Return (x, y) of the center of cell containing provided text 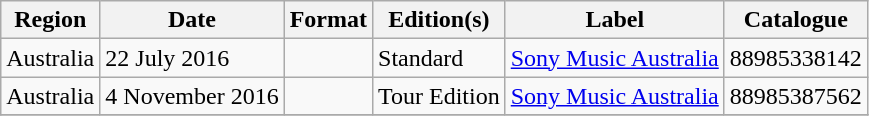
Tour Edition (440, 96)
Region (50, 20)
22 July 2016 (192, 58)
Edition(s) (440, 20)
Catalogue (796, 20)
Standard (440, 58)
4 November 2016 (192, 96)
Label (614, 20)
Format (328, 20)
88985387562 (796, 96)
Date (192, 20)
88985338142 (796, 58)
